Search for the cell housing the specified text and yield its [x, y] center coordinate. 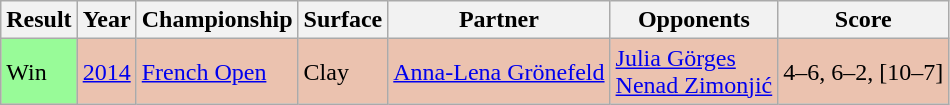
2014 [106, 72]
Clay [343, 72]
Julia Görges Nenad Zimonjić [694, 72]
Partner [499, 20]
Result [39, 20]
Score [864, 20]
4–6, 6–2, [10–7] [864, 72]
Opponents [694, 20]
Anna-Lena Grönefeld [499, 72]
Win [39, 72]
Surface [343, 20]
French Open [217, 72]
Championship [217, 20]
Year [106, 20]
